Return the (X, Y) coordinate for the center point of the cell that contains the specified text.  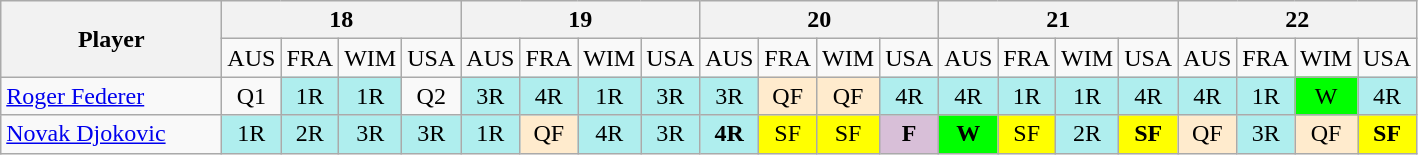
F (910, 134)
20 (820, 20)
Novak Djokovic (112, 134)
21 (1058, 20)
22 (1298, 20)
19 (580, 20)
Roger Federer (112, 96)
Q1 (252, 96)
Player (112, 39)
18 (342, 20)
Q2 (432, 96)
